Return the [X, Y] coordinate for the center point of the cell that contains the specified text.  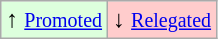
↓ Relegated [162, 20]
↑ Promoted [54, 20]
